Locate the cell with the specified text and output its [x, y] center coordinate. 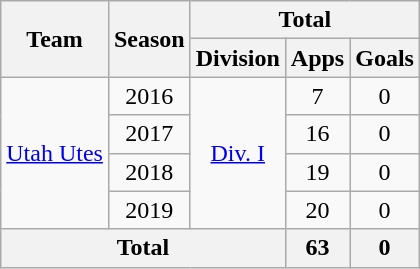
Goals [385, 58]
Utah Utes [55, 153]
Div. I [238, 153]
Season [149, 39]
Division [238, 58]
20 [317, 210]
2019 [149, 210]
7 [317, 96]
19 [317, 172]
2017 [149, 134]
Apps [317, 58]
63 [317, 248]
16 [317, 134]
2018 [149, 172]
Team [55, 39]
2016 [149, 96]
